For the text-containing cell, return its midpoint in (x, y) coordinate format. 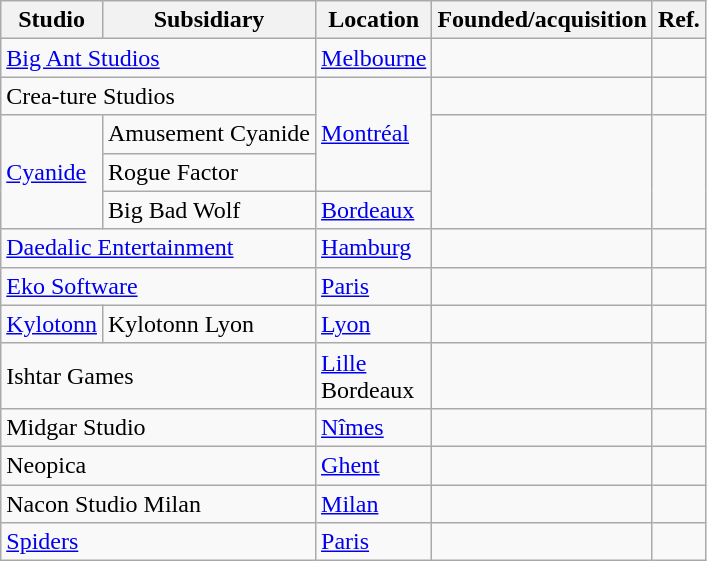
Eko Software (158, 286)
Big Bad Wolf (208, 210)
Big Ant Studios (158, 58)
Daedalic Entertainment (158, 248)
Neopica (158, 465)
Lyon (374, 324)
LilleBordeaux (374, 376)
Crea-ture Studios (158, 96)
Kylotonn (52, 324)
Ghent (374, 465)
Nacon Studio Milan (158, 503)
Spiders (158, 542)
Hamburg (374, 248)
Founded/acquisition (542, 20)
Kylotonn Lyon (208, 324)
Melbourne (374, 58)
Subsidiary (208, 20)
Midgar Studio (158, 427)
Montréal (374, 134)
Amusement Cyanide (208, 134)
Nîmes (374, 427)
Ref. (678, 20)
Cyanide (52, 172)
Rogue Factor (208, 172)
Milan (374, 503)
Location (374, 20)
Ishtar Games (158, 376)
Studio (52, 20)
Bordeaux (374, 210)
